For the text-containing cell, return its midpoint in (X, Y) coordinate format. 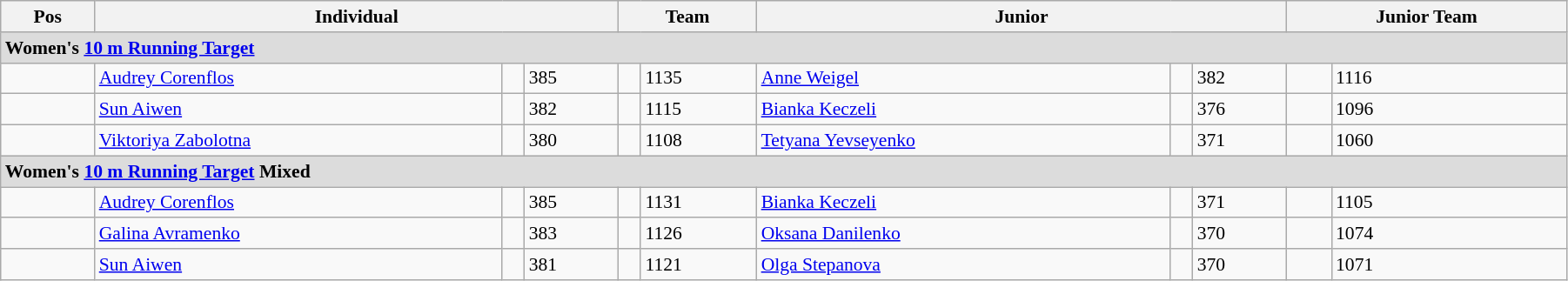
376 (1240, 110)
1121 (698, 264)
Anne Weigel (964, 78)
Team (687, 17)
1115 (698, 110)
381 (572, 264)
Individual (357, 17)
Women's 10 m Running Target (784, 48)
1096 (1449, 110)
Junior Team (1427, 17)
Viktoriya Zabolotna (298, 141)
1105 (1449, 203)
1108 (698, 141)
Women's 10 m Running Target Mixed (784, 171)
1116 (1449, 78)
Oksana Danilenko (964, 234)
1071 (1449, 264)
Galina Avramenko (298, 234)
Pos (48, 17)
Olga Stepanova (964, 264)
380 (572, 141)
1131 (698, 203)
383 (572, 234)
1126 (698, 234)
Junior (1022, 17)
Tetyana Yevseyenko (964, 141)
1060 (1449, 141)
1074 (1449, 234)
1135 (698, 78)
